Scan for the cell matching the given text and deliver its (x, y) coordinate at center. 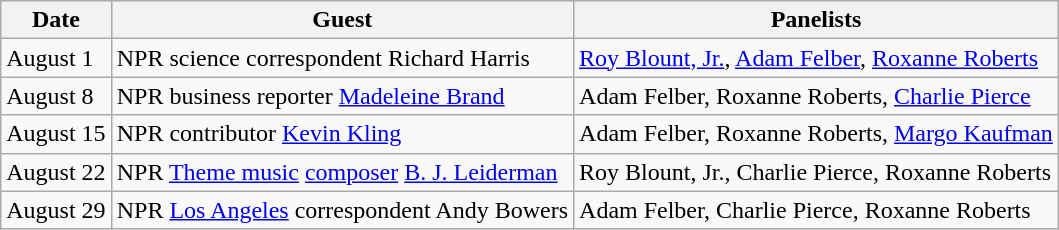
NPR business reporter Madeleine Brand (342, 96)
NPR contributor Kevin Kling (342, 134)
NPR Theme music composer B. J. Leiderman (342, 172)
NPR science correspondent Richard Harris (342, 58)
NPR Los Angeles correspondent Andy Bowers (342, 210)
August 1 (56, 58)
Date (56, 20)
Adam Felber, Roxanne Roberts, Margo Kaufman (816, 134)
August 29 (56, 210)
August 22 (56, 172)
Panelists (816, 20)
Roy Blount, Jr., Adam Felber, Roxanne Roberts (816, 58)
August 8 (56, 96)
August 15 (56, 134)
Adam Felber, Charlie Pierce, Roxanne Roberts (816, 210)
Adam Felber, Roxanne Roberts, Charlie Pierce (816, 96)
Roy Blount, Jr., Charlie Pierce, Roxanne Roberts (816, 172)
Guest (342, 20)
